Locate the cell with the specified text and output its [X, Y] center coordinate. 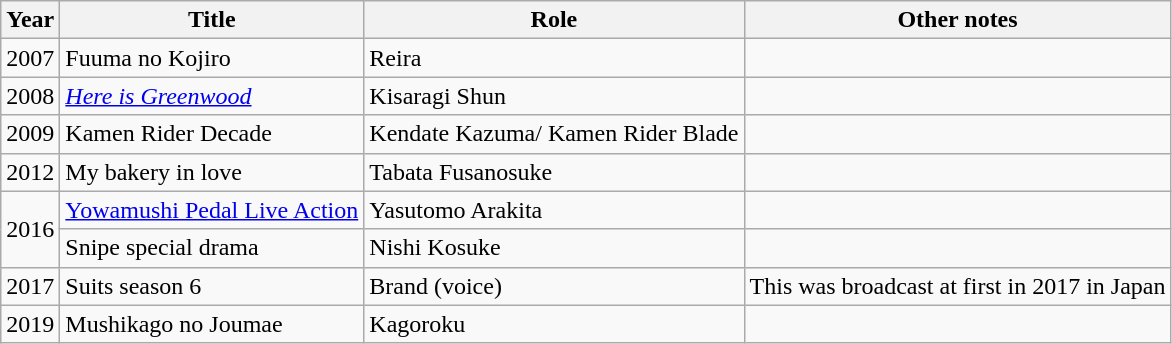
2012 [30, 172]
Yowamushi Pedal Live Action [212, 210]
Title [212, 20]
2009 [30, 134]
Here is Greenwood [212, 96]
This was broadcast at first in 2017 in Japan [958, 286]
Reira [554, 58]
2008 [30, 96]
Role [554, 20]
2007 [30, 58]
Kendate Kazuma/ Kamen Rider Blade [554, 134]
Tabata Fusanosuke [554, 172]
2019 [30, 324]
Fuuma no Kojiro [212, 58]
Other notes [958, 20]
Year [30, 20]
Mushikago no Joumae [212, 324]
Nishi Kosuke [554, 248]
Suits season 6 [212, 286]
Kamen Rider Decade [212, 134]
Kisaragi Shun [554, 96]
Brand (voice) [554, 286]
Yasutomo Arakita [554, 210]
My bakery in love [212, 172]
2016 [30, 229]
Snipe special drama [212, 248]
2017 [30, 286]
Kagoroku [554, 324]
